Find where the given text appears and provide that cell's center as (X, Y) coordinate. 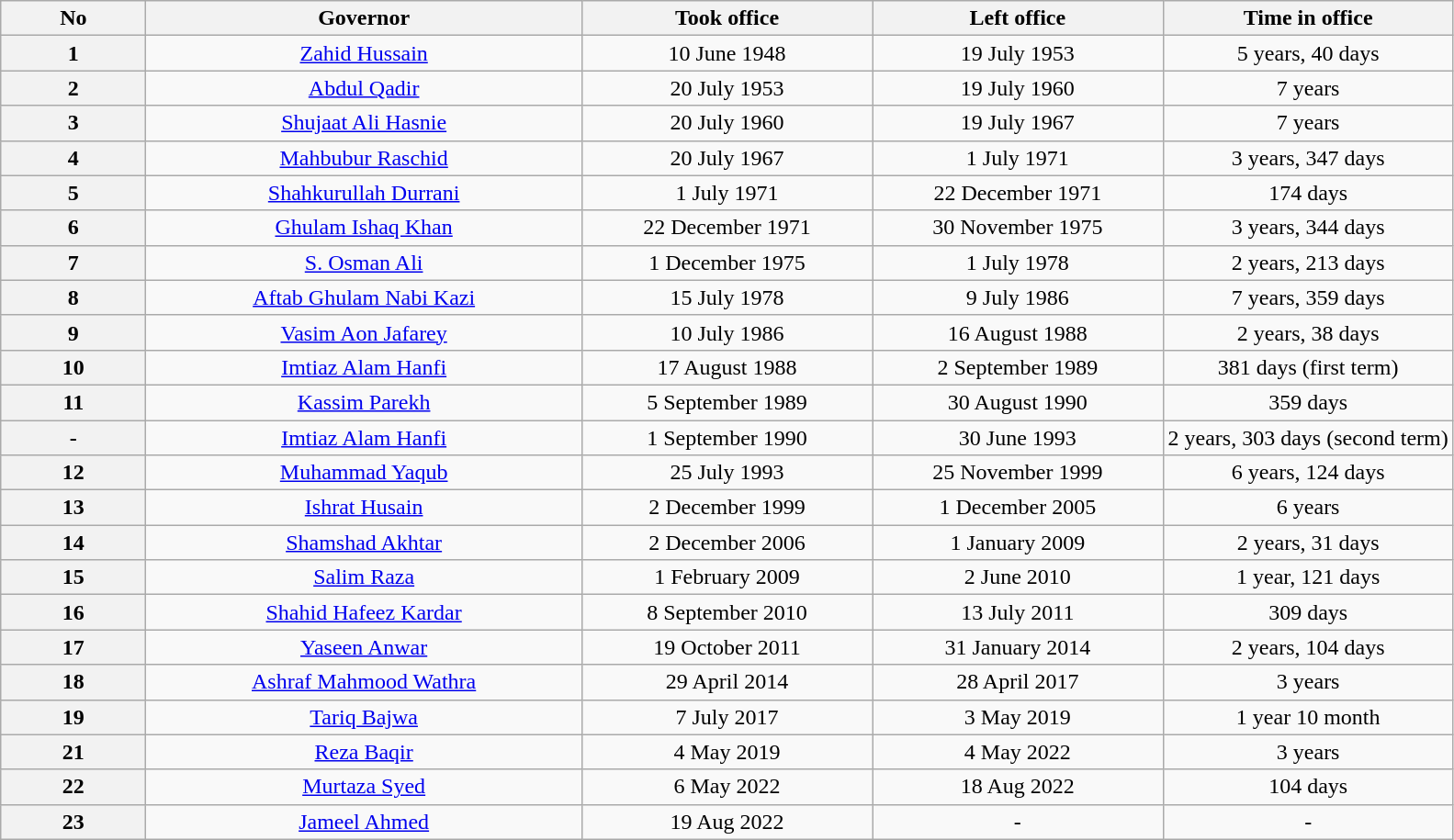
Shahid Hafeez Kardar (364, 612)
2 June 2010 (1018, 577)
1 September 1990 (727, 438)
14 (73, 543)
1 (73, 53)
13 (73, 508)
2 years, 213 days (1308, 263)
12 (73, 473)
Shahkurullah Durrani (364, 193)
Shujaat Ali Hasnie (364, 123)
15 (73, 577)
Zahid Hussain (364, 53)
1 December 1975 (727, 263)
3 (73, 123)
6 years (1308, 508)
17 August 1988 (727, 367)
Shamshad Akhtar (364, 543)
31 January 2014 (1018, 647)
Aftab Ghulam Nabi Kazi (364, 297)
Time in office (1308, 18)
7 (73, 263)
104 days (1308, 787)
359 days (1308, 402)
10 (73, 367)
19 July 1953 (1018, 53)
Yaseen Anwar (364, 647)
Left office (1018, 18)
29 April 2014 (727, 682)
2 December 2006 (727, 543)
19 Aug 2022 (727, 822)
2 years, 104 days (1308, 647)
Muhammad Yaqub (364, 473)
Ghulam Ishaq Khan (364, 228)
25 July 1993 (727, 473)
309 days (1308, 612)
18 Aug 2022 (1018, 787)
19 October 2011 (727, 647)
9 July 1986 (1018, 297)
1 December 2005 (1018, 508)
3 May 2019 (1018, 717)
5 September 1989 (727, 402)
20 July 1953 (727, 88)
23 (73, 822)
6 years, 124 days (1308, 473)
5 (73, 193)
S. Osman Ali (364, 263)
25 November 1999 (1018, 473)
19 July 1967 (1018, 123)
Kassim Parekh (364, 402)
Ishrat Husain (364, 508)
1 July 1978 (1018, 263)
2 December 1999 (727, 508)
Took office (727, 18)
3 years, 347 days (1308, 158)
174 days (1308, 193)
2 years, 303 days (second term) (1308, 438)
Abdul Qadir (364, 88)
No (73, 18)
9 (73, 332)
1 year, 121 days (1308, 577)
6 May 2022 (727, 787)
30 June 1993 (1018, 438)
2 September 1989 (1018, 367)
10 June 1948 (727, 53)
10 July 1986 (727, 332)
2 years, 38 days (1308, 332)
4 May 2019 (727, 752)
2 years, 31 days (1308, 543)
19 July 1960 (1018, 88)
16 (73, 612)
15 July 1978 (727, 297)
381 days (first term) (1308, 367)
Ashraf Mahmood Wathra (364, 682)
Jameel Ahmed (364, 822)
Tariq Bajwa (364, 717)
30 November 1975 (1018, 228)
2 (73, 88)
13 July 2011 (1018, 612)
5 years, 40 days (1308, 53)
20 July 1960 (727, 123)
18 (73, 682)
Salim Raza (364, 577)
20 July 1967 (727, 158)
4 (73, 158)
3 years, 344 days (1308, 228)
17 (73, 647)
7 years, 359 days (1308, 297)
11 (73, 402)
28 April 2017 (1018, 682)
Vasim Aon Jafarey (364, 332)
1 January 2009 (1018, 543)
4 May 2022 (1018, 752)
21 (73, 752)
Mahbubur Raschid (364, 158)
Reza Baqir (364, 752)
22 (73, 787)
Governor (364, 18)
7 July 2017 (727, 717)
19 (73, 717)
8 (73, 297)
16 August 1988 (1018, 332)
8 September 2010 (727, 612)
Murtaza Syed (364, 787)
30 August 1990 (1018, 402)
6 (73, 228)
1 year 10 month (1308, 717)
1 February 2009 (727, 577)
